From the cell containing the given text, extract its center point as (x, y) coordinate. 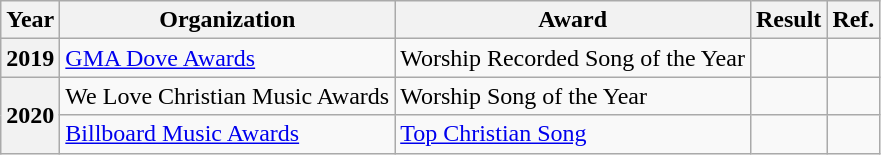
Award (573, 20)
Worship Recorded Song of the Year (573, 58)
Organization (228, 20)
2019 (30, 58)
Top Christian Song (573, 134)
Ref. (854, 20)
Worship Song of the Year (573, 96)
2020 (30, 115)
Billboard Music Awards (228, 134)
We Love Christian Music Awards (228, 96)
Year (30, 20)
GMA Dove Awards (228, 58)
Result (788, 20)
